Pinpoint the cell where the given text exists, returning its [x, y] midpoint coordinate. 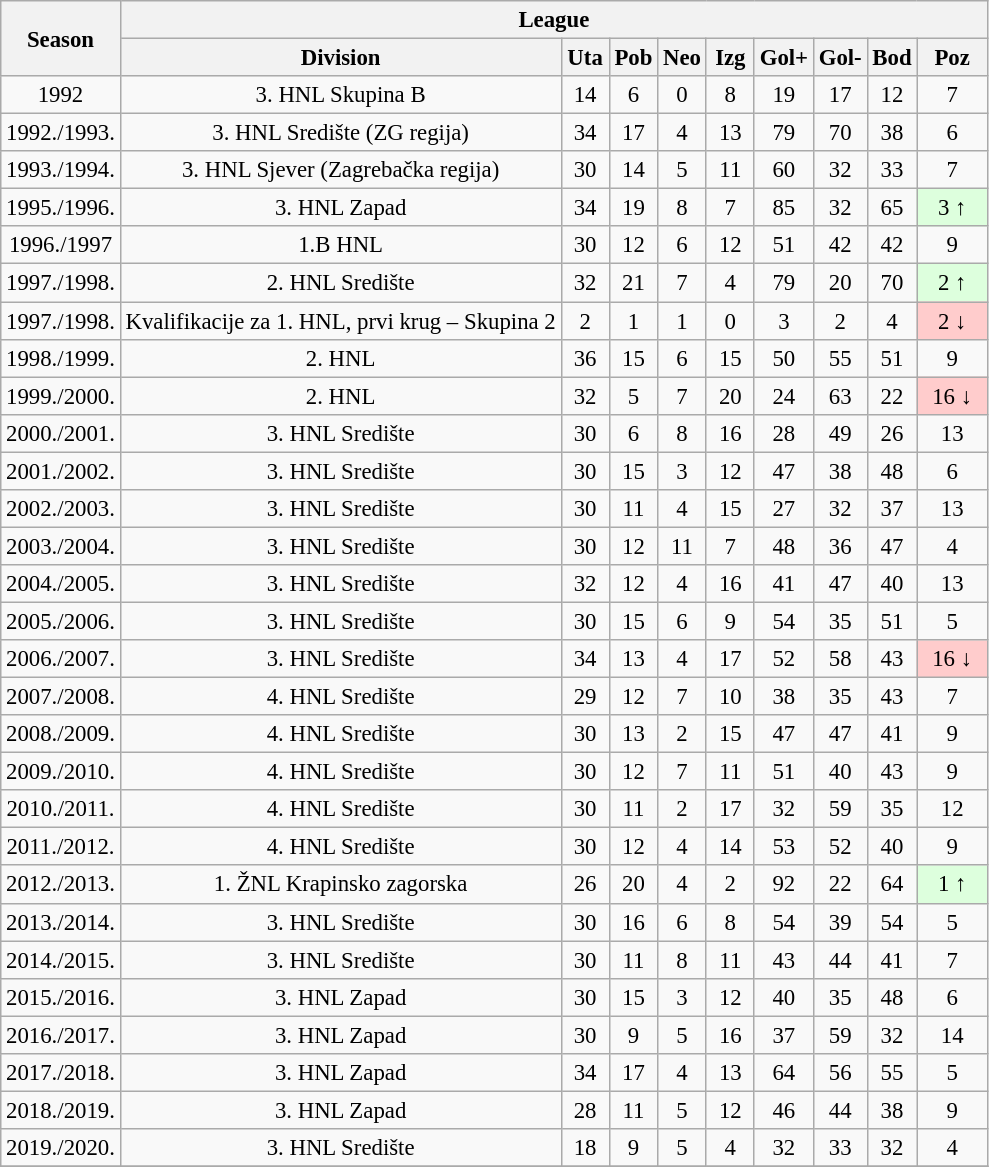
2010./2011. [60, 809]
24 [784, 396]
2012./2013. [60, 885]
1995./1996. [60, 208]
Neo [682, 58]
46 [784, 1110]
53 [784, 847]
Season [60, 38]
63 [840, 396]
2005./2006. [60, 621]
65 [892, 208]
2007./2008. [60, 697]
58 [840, 659]
49 [840, 433]
3. HNL Skupina B [340, 95]
2011./2012. [60, 847]
2009./2010. [60, 772]
1993./1994. [60, 170]
29 [585, 697]
2003./2004. [60, 546]
56 [840, 1073]
Kvalifikacije za 1. HNL, prvi krug – Skupina 2 [340, 321]
2006./2007. [60, 659]
Bod [892, 58]
85 [784, 208]
2001./2002. [60, 471]
3 ↑ [952, 208]
60 [784, 170]
3. HNL Središte (ZG regija) [340, 133]
2019./2020. [60, 1148]
Gol+ [784, 58]
2015./2016. [60, 997]
21 [634, 283]
27 [784, 509]
Pob [634, 58]
39 [840, 922]
Gol- [840, 58]
1.B HNL [340, 245]
2008./2009. [60, 734]
18 [585, 1148]
3. HNL Sjever (Zagrebačka regija) [340, 170]
1996./1997 [60, 245]
2 ↓ [952, 321]
92 [784, 885]
2000./2001. [60, 433]
2. HNL Središte [340, 283]
2002./2003. [60, 509]
1992./1993. [60, 133]
Division [340, 58]
10 [730, 697]
League [554, 20]
1. ŽNL Krapinsko zagorska [340, 885]
Izg [730, 58]
1 ↑ [952, 885]
2017./2018. [60, 1073]
2013./2014. [60, 922]
2016./2017. [60, 1035]
1992 [60, 95]
2 ↑ [952, 283]
Poz [952, 58]
1998./1999. [60, 358]
1999./2000. [60, 396]
50 [784, 358]
Uta [585, 58]
2014./2015. [60, 960]
2018./2019. [60, 1110]
2004./2005. [60, 584]
